Locate the cell with the specified text and output its [X, Y] center coordinate. 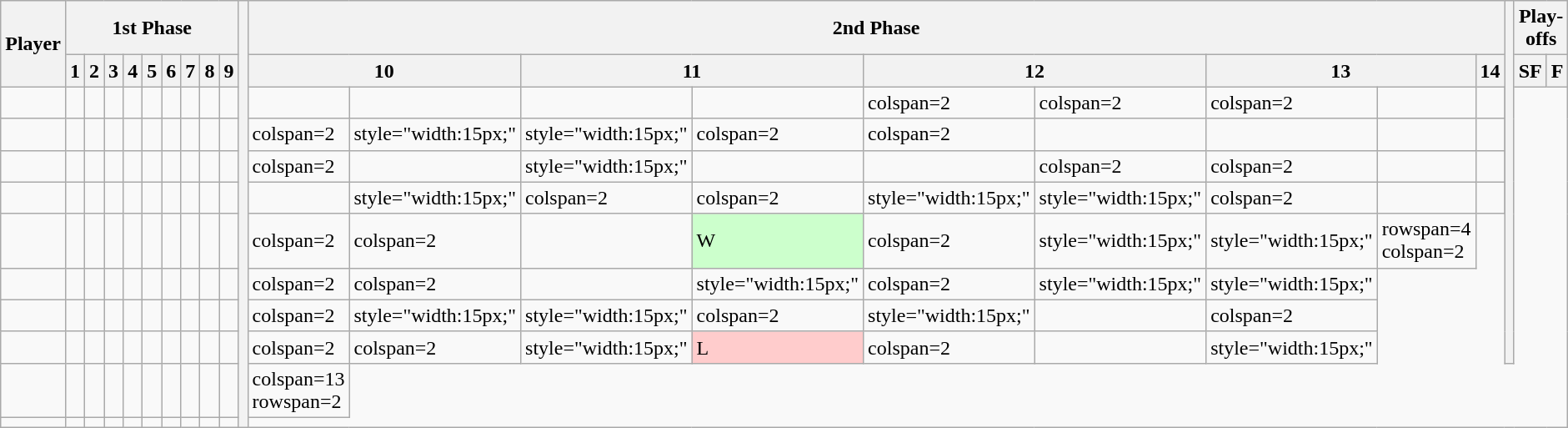
5 [152, 71]
4 [133, 71]
3 [113, 71]
2 [95, 71]
colspan=13 rowspan=2 [298, 390]
2nd Phase [876, 28]
SF [1530, 71]
7 [190, 71]
1 [75, 71]
11 [692, 71]
13 [1340, 71]
9 [228, 71]
rowspan=4 colspan=2 [1426, 240]
L [778, 347]
6 [172, 71]
1st Phase [152, 28]
14 [1490, 71]
Play-offs [1540, 28]
Player [33, 43]
F [1557, 71]
W [778, 240]
10 [383, 71]
8 [210, 71]
12 [1035, 71]
